Find where the given text appears and provide that cell's center as [x, y] coordinate. 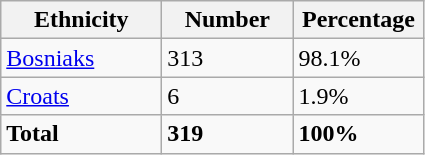
319 [228, 134]
Ethnicity [82, 20]
Croats [82, 96]
Percentage [358, 20]
Total [82, 134]
98.1% [358, 58]
313 [228, 58]
100% [358, 134]
6 [228, 96]
Bosniaks [82, 58]
1.9% [358, 96]
Number [228, 20]
